Provide the [X, Y] coordinate of the cell's center where the given text is located.  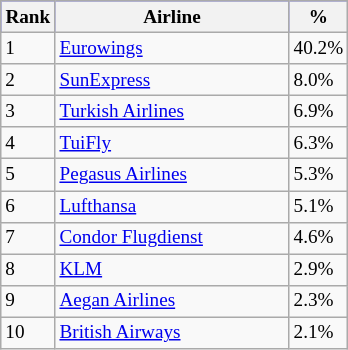
Eurowings [172, 48]
% [318, 17]
2.3% [318, 301]
4 [28, 143]
Condor Flugdienst [172, 238]
8 [28, 270]
TuiFly [172, 143]
British Airways [172, 333]
5.3% [318, 175]
Turkish Airlines [172, 111]
KLM [172, 270]
Pegasus Airlines [172, 175]
6.9% [318, 111]
7 [28, 238]
1 [28, 48]
Airline [172, 17]
10 [28, 333]
6.3% [318, 143]
SunExpress [172, 80]
3 [28, 111]
4.6% [318, 238]
2 [28, 80]
5.1% [318, 206]
8.0% [318, 80]
9 [28, 301]
Aegan Airlines [172, 301]
40.2% [318, 48]
Rank [28, 17]
Lufthansa [172, 206]
6 [28, 206]
5 [28, 175]
2.9% [318, 270]
2.1% [318, 333]
